Detect which cell encompasses the target text, then output its [X, Y] center coordinate. 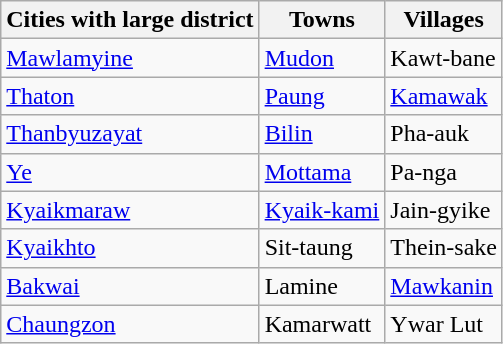
Kyaikhto [130, 248]
Towns [322, 20]
Mottama [322, 172]
Kamawak [444, 96]
Thein-sake [444, 248]
Lamine [322, 286]
Bakwai [130, 286]
Paung [322, 96]
Pa-nga [444, 172]
Sit-taung [322, 248]
Cities with large district [130, 20]
Mudon [322, 58]
Kamarwatt [322, 324]
Mawlamyine [130, 58]
Villages [444, 20]
Mawkanin [444, 286]
Kyaik-kami [322, 210]
Ywar Lut [444, 324]
Chaungzon [130, 324]
Thanbyuzayat [130, 134]
Ye [130, 172]
Bilin [322, 134]
Thaton [130, 96]
Jain-gyike [444, 210]
Kawt-bane [444, 58]
Kyaikmaraw [130, 210]
Pha-auk [444, 134]
